Return [x, y] of the center of cell containing provided text 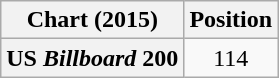
114 [231, 58]
US Billboard 200 [92, 58]
Chart (2015) [92, 20]
Position [231, 20]
